Determine the (x, y) coordinate at the center of the cell enclosing the given text.  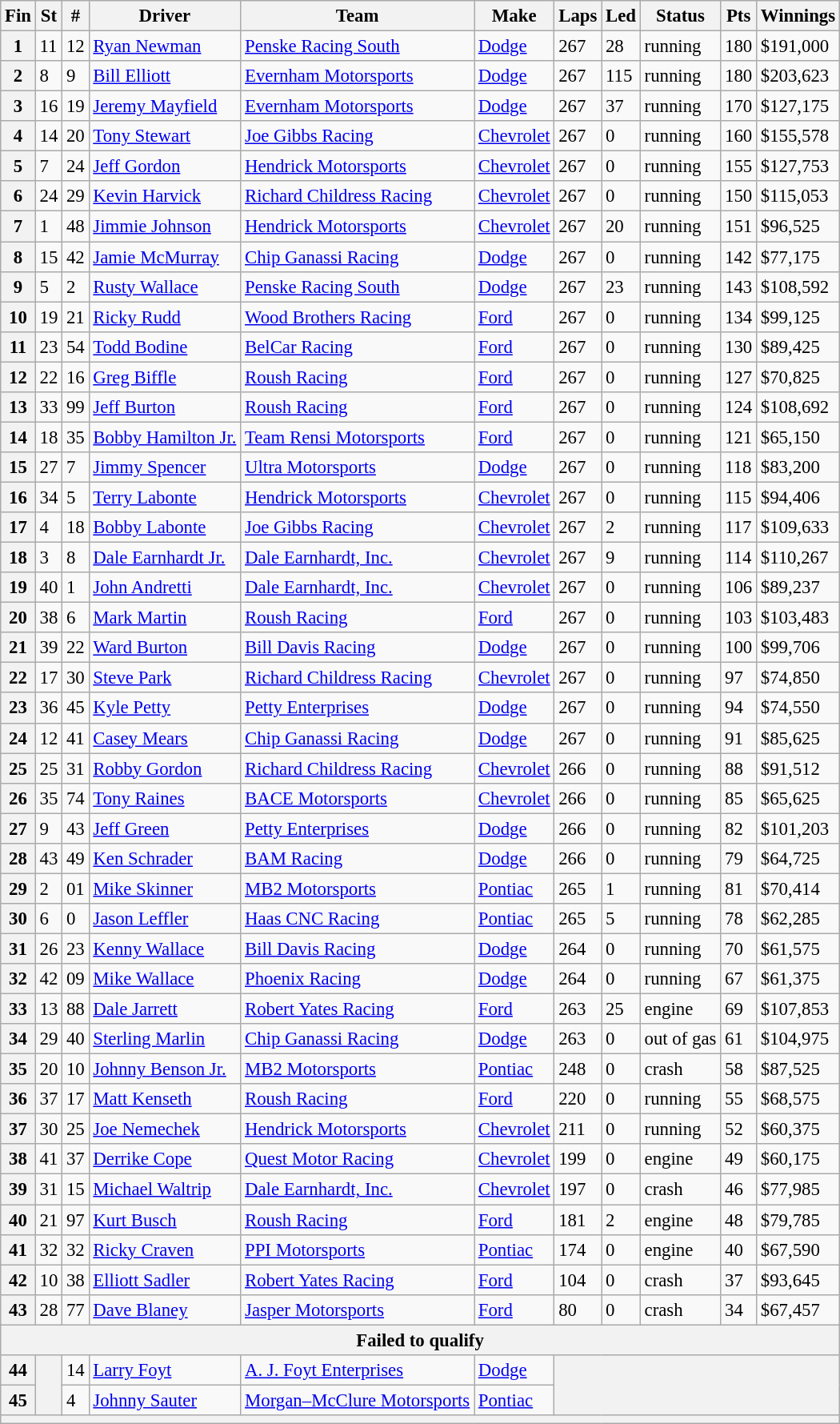
PPI Motorsports (358, 1250)
54 (75, 347)
150 (739, 196)
$67,457 (798, 1310)
Michael Waltrip (165, 1189)
$64,725 (798, 859)
09 (75, 979)
$60,375 (798, 1129)
61 (739, 1039)
91 (739, 738)
Kyle Petty (165, 708)
$77,175 (798, 257)
67 (739, 979)
$127,753 (798, 166)
$89,425 (798, 347)
121 (739, 437)
Fin (18, 16)
Kevin Harvick (165, 196)
BelCar Racing (358, 347)
155 (739, 166)
Sterling Marlin (165, 1039)
Failed to qualify (421, 1340)
Winnings (798, 16)
$85,625 (798, 738)
94 (739, 708)
01 (75, 888)
Pts (739, 16)
Casey Mears (165, 738)
78 (739, 919)
174 (578, 1250)
$94,406 (798, 497)
Kurt Busch (165, 1220)
$77,985 (798, 1189)
# (75, 16)
Bill Elliott (165, 76)
124 (739, 407)
Phoenix Racing (358, 979)
Derrike Cope (165, 1160)
$89,237 (798, 588)
Todd Bodine (165, 347)
$108,592 (798, 287)
$87,525 (798, 1069)
$127,175 (798, 106)
Jamie McMurray (165, 257)
Joe Nemechek (165, 1129)
Dale Jarrett (165, 1009)
$110,267 (798, 558)
Team Rensi Motorsports (358, 437)
Wood Brothers Racing (358, 317)
79 (739, 859)
$79,785 (798, 1220)
$68,575 (798, 1099)
160 (739, 136)
$93,645 (798, 1280)
$65,150 (798, 437)
Haas CNC Racing (358, 919)
Dave Blaney (165, 1310)
81 (739, 888)
Larry Foyt (165, 1370)
106 (739, 588)
$70,414 (798, 888)
$203,623 (798, 76)
170 (739, 106)
211 (578, 1129)
69 (739, 1009)
John Andretti (165, 588)
Ultra Motorsports (358, 467)
$65,625 (798, 798)
Robby Gordon (165, 768)
Ken Schrader (165, 859)
Tony Raines (165, 798)
Bobby Labonte (165, 527)
Terry Labonte (165, 497)
$83,200 (798, 467)
103 (739, 618)
$74,550 (798, 708)
Rusty Wallace (165, 287)
Driver (165, 16)
100 (739, 648)
Elliott Sadler (165, 1280)
143 (739, 287)
82 (739, 828)
Tony Stewart (165, 136)
220 (578, 1099)
Morgan–McClure Motorsports (358, 1400)
Make (514, 16)
Kenny Wallace (165, 949)
Ricky Rudd (165, 317)
142 (739, 257)
85 (739, 798)
$109,633 (798, 527)
127 (739, 377)
$61,575 (798, 949)
Ricky Craven (165, 1250)
Jeff Gordon (165, 166)
Led (621, 16)
Jeff Green (165, 828)
134 (739, 317)
Jeff Burton (165, 407)
Jeremy Mayfield (165, 106)
$61,375 (798, 979)
$99,706 (798, 648)
BACE Motorsports (358, 798)
Jason Leffler (165, 919)
$191,000 (798, 46)
Ward Burton (165, 648)
$107,853 (798, 1009)
Mark Martin (165, 618)
Jasper Motorsports (358, 1310)
Jimmie Johnson (165, 227)
Steve Park (165, 678)
$99,125 (798, 317)
55 (739, 1099)
52 (739, 1129)
248 (578, 1069)
46 (739, 1189)
Team (358, 16)
Quest Motor Racing (358, 1160)
80 (578, 1310)
out of gas (680, 1039)
$70,825 (798, 377)
A. J. Foyt Enterprises (358, 1370)
$115,053 (798, 196)
44 (18, 1370)
$91,512 (798, 768)
77 (75, 1310)
Mike Skinner (165, 888)
$155,578 (798, 136)
$96,525 (798, 227)
$103,483 (798, 618)
197 (578, 1189)
130 (739, 347)
199 (578, 1160)
Matt Kenseth (165, 1099)
Ryan Newman (165, 46)
74 (75, 798)
114 (739, 558)
$67,590 (798, 1250)
Laps (578, 16)
Jimmy Spencer (165, 467)
$60,175 (798, 1160)
58 (739, 1069)
$108,692 (798, 407)
181 (578, 1220)
Dale Earnhardt Jr. (165, 558)
$104,975 (798, 1039)
70 (739, 949)
118 (739, 467)
99 (75, 407)
Mike Wallace (165, 979)
117 (739, 527)
Johnny Sauter (165, 1400)
104 (578, 1280)
Greg Biffle (165, 377)
BAM Racing (358, 859)
Bobby Hamilton Jr. (165, 437)
St (48, 16)
$101,203 (798, 828)
Johnny Benson Jr. (165, 1069)
$62,285 (798, 919)
151 (739, 227)
Status (680, 16)
$74,850 (798, 678)
